Detect which cell encompasses the target text, then output its [X, Y] center coordinate. 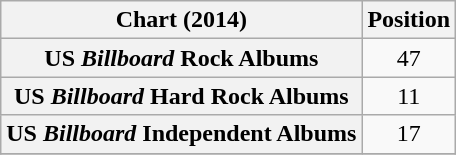
17 [409, 134]
11 [409, 96]
US Billboard Independent Albums [182, 134]
Position [409, 20]
US Billboard Rock Albums [182, 58]
47 [409, 58]
Chart (2014) [182, 20]
US Billboard Hard Rock Albums [182, 96]
